Determine the (X, Y) coordinate at the center of the cell enclosing the given text.  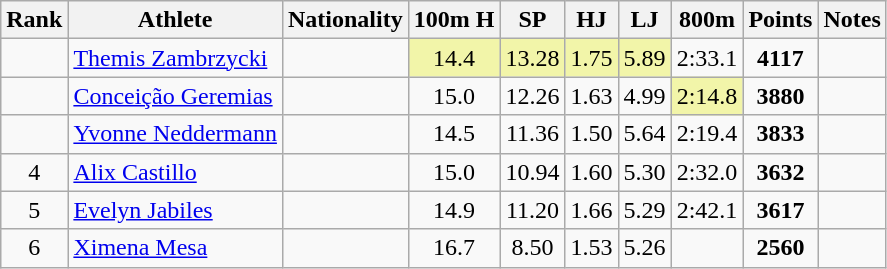
2:19.4 (707, 134)
Points (780, 20)
1.75 (592, 58)
1.66 (592, 210)
14.9 (454, 210)
11.20 (532, 210)
6 (34, 248)
13.28 (532, 58)
Yvonne Neddermann (176, 134)
2560 (780, 248)
LJ (644, 20)
2:14.8 (707, 96)
Athlete (176, 20)
1.50 (592, 134)
Notes (852, 20)
Nationality (345, 20)
1.63 (592, 96)
3632 (780, 172)
3880 (780, 96)
2:42.1 (707, 210)
11.36 (532, 134)
14.5 (454, 134)
10.94 (532, 172)
SP (532, 20)
4117 (780, 58)
2:32.0 (707, 172)
4 (34, 172)
5 (34, 210)
3833 (780, 134)
5.30 (644, 172)
1.60 (592, 172)
4.99 (644, 96)
12.26 (532, 96)
8.50 (532, 248)
16.7 (454, 248)
3617 (780, 210)
14.4 (454, 58)
5.29 (644, 210)
HJ (592, 20)
1.53 (592, 248)
2:33.1 (707, 58)
Conceição Geremias (176, 96)
Rank (34, 20)
Themis Zambrzycki (176, 58)
100m H (454, 20)
5.89 (644, 58)
Ximena Mesa (176, 248)
5.64 (644, 134)
5.26 (644, 248)
Evelyn Jabiles (176, 210)
Alix Castillo (176, 172)
800m (707, 20)
